Scan for the cell matching the given text and deliver its [x, y] coordinate at center. 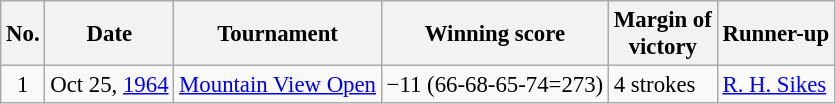
Winning score [494, 34]
Mountain View Open [278, 85]
4 strokes [662, 85]
Margin ofvictory [662, 34]
Oct 25, 1964 [110, 85]
Tournament [278, 34]
Runner-up [776, 34]
−11 (66-68-65-74=273) [494, 85]
No. [23, 34]
Date [110, 34]
1 [23, 85]
R. H. Sikes [776, 85]
